For the text-containing cell, return its midpoint in (x, y) coordinate format. 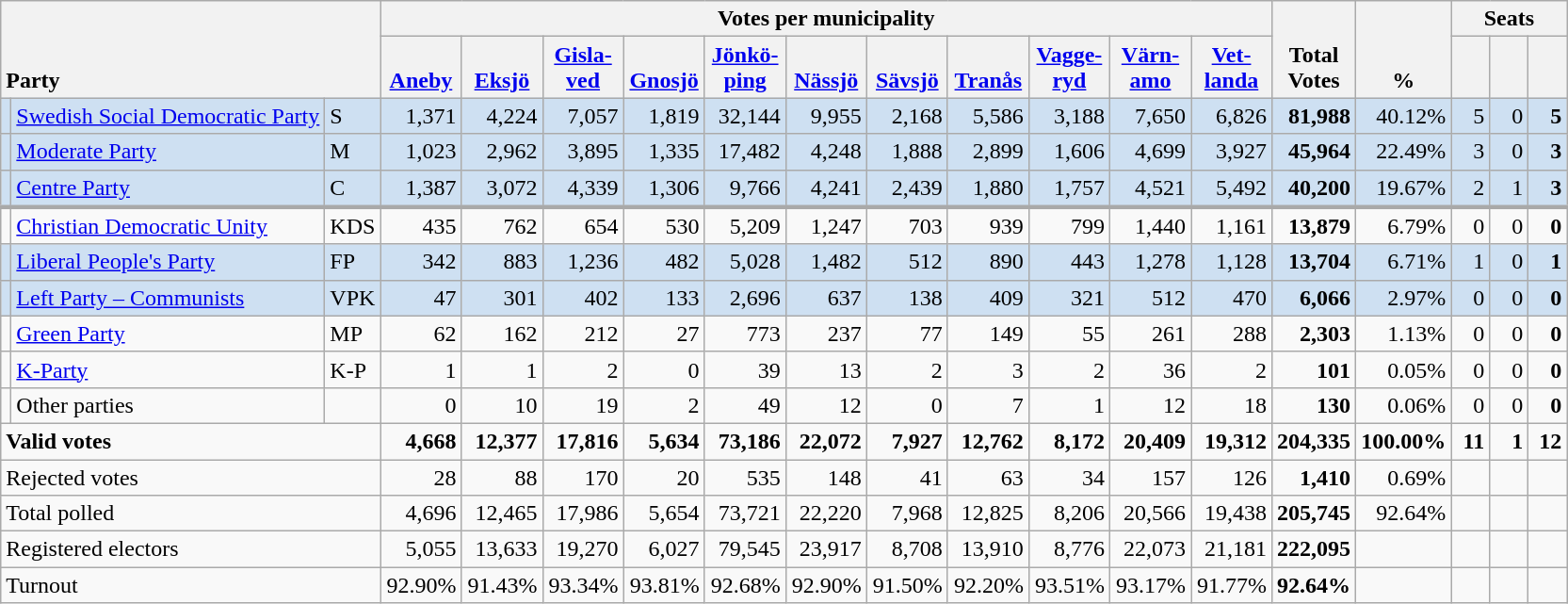
19,312 (1232, 441)
5,209 (745, 226)
Nässjö (826, 68)
321 (1069, 298)
73,721 (745, 514)
342 (421, 262)
Gisla- ved (583, 68)
939 (988, 226)
7 (988, 405)
Aneby (421, 68)
19 (583, 405)
4,241 (826, 188)
6.79% (1403, 226)
91.50% (907, 585)
2,962 (502, 152)
Moderate Party (168, 152)
27 (664, 334)
7,650 (1150, 116)
19.67% (1403, 188)
3,072 (502, 188)
482 (664, 262)
92.20% (988, 585)
170 (583, 478)
148 (826, 478)
Vet- landa (1232, 68)
21,181 (1232, 549)
Sävsjö (907, 68)
883 (502, 262)
138 (907, 298)
C (352, 188)
6,066 (1315, 298)
40,200 (1315, 188)
1,371 (421, 116)
402 (583, 298)
Left Party – Communists (168, 298)
799 (1069, 226)
Total Votes (1315, 49)
637 (826, 298)
20 (664, 478)
9,766 (745, 188)
1,128 (1232, 262)
2,899 (988, 152)
93.81% (664, 585)
5,028 (745, 262)
12,762 (988, 441)
K-P (352, 369)
39 (745, 369)
133 (664, 298)
7,927 (907, 441)
Swedish Social Democratic Party (168, 116)
1,606 (1069, 152)
204,335 (1315, 441)
126 (1232, 478)
100.00% (1403, 441)
8,708 (907, 549)
Green Party (168, 334)
93.17% (1150, 585)
162 (502, 334)
Gnosjö (664, 68)
212 (583, 334)
92.68% (745, 585)
17,816 (583, 441)
4,248 (826, 152)
3,895 (583, 152)
435 (421, 226)
79,545 (745, 549)
Turnout (190, 585)
12,377 (502, 441)
222,095 (1315, 549)
63 (988, 478)
6.71% (1403, 262)
5,586 (988, 116)
13 (826, 369)
6,826 (1232, 116)
FP (352, 262)
19,438 (1232, 514)
Registered electors (190, 549)
Votes per municipality (827, 19)
40.12% (1403, 116)
91.77% (1232, 585)
1,482 (826, 262)
8,776 (1069, 549)
1.13% (1403, 334)
22.49% (1403, 152)
1,880 (988, 188)
22,220 (826, 514)
Eksjö (502, 68)
7,057 (583, 116)
MP (352, 334)
1,023 (421, 152)
3,927 (1232, 152)
0.06% (1403, 405)
762 (502, 226)
S (352, 116)
2,168 (907, 116)
773 (745, 334)
1,306 (664, 188)
1,757 (1069, 188)
93.34% (583, 585)
81,988 (1315, 116)
4,339 (583, 188)
Vagge- ryd (1069, 68)
17,986 (583, 514)
1,161 (1232, 226)
Party (190, 49)
KDS (352, 226)
5,492 (1232, 188)
Other parties (168, 405)
19,270 (583, 549)
28 (421, 478)
34 (1069, 478)
K-Party (168, 369)
0.05% (1403, 369)
13,704 (1315, 262)
17,482 (745, 152)
Valid votes (190, 441)
93.51% (1069, 585)
4,699 (1150, 152)
Seats (1509, 19)
3,188 (1069, 116)
20,566 (1150, 514)
0.69% (1403, 478)
237 (826, 334)
23,917 (826, 549)
1,335 (664, 152)
22,072 (826, 441)
13,910 (988, 549)
Christian Democratic Unity (168, 226)
1,236 (583, 262)
6,027 (664, 549)
32,144 (745, 116)
535 (745, 478)
45,964 (1315, 152)
4,224 (502, 116)
530 (664, 226)
22,073 (1150, 549)
470 (1232, 298)
Total polled (190, 514)
1,819 (664, 116)
288 (1232, 334)
301 (502, 298)
77 (907, 334)
18 (1232, 405)
88 (502, 478)
12,465 (502, 514)
130 (1315, 405)
2,303 (1315, 334)
10 (502, 405)
Jönkö- ping (745, 68)
8,206 (1069, 514)
% (1403, 49)
Tranås (988, 68)
2,696 (745, 298)
5,654 (664, 514)
47 (421, 298)
2,439 (907, 188)
55 (1069, 334)
149 (988, 334)
20,409 (1150, 441)
1,440 (1150, 226)
Liberal People's Party (168, 262)
703 (907, 226)
36 (1150, 369)
1,278 (1150, 262)
409 (988, 298)
9,955 (826, 116)
7,968 (907, 514)
Centre Party (168, 188)
654 (583, 226)
4,696 (421, 514)
1,410 (1315, 478)
8,172 (1069, 441)
49 (745, 405)
62 (421, 334)
12,825 (988, 514)
Värn- amo (1150, 68)
1,387 (421, 188)
205,745 (1315, 514)
13,633 (502, 549)
1,888 (907, 152)
11 (1471, 441)
41 (907, 478)
5,055 (421, 549)
M (352, 152)
4,521 (1150, 188)
73,186 (745, 441)
1,247 (826, 226)
Rejected votes (190, 478)
13,879 (1315, 226)
443 (1069, 262)
5,634 (664, 441)
101 (1315, 369)
261 (1150, 334)
4,668 (421, 441)
890 (988, 262)
157 (1150, 478)
91.43% (502, 585)
2.97% (1403, 298)
VPK (352, 298)
